Detect which cell encompasses the target text, then output its [x, y] center coordinate. 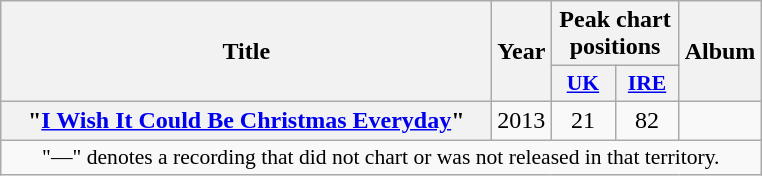
2013 [522, 120]
IRE [647, 84]
82 [647, 120]
"—" denotes a recording that did not chart or was not released in that territory. [381, 158]
Title [246, 52]
Peak chart positions [615, 34]
Album [720, 52]
21 [583, 120]
Year [522, 52]
"I Wish It Could Be Christmas Everyday" [246, 120]
UK [583, 84]
